Return the [x, y] coordinate for the center point of the cell that contains the specified text.  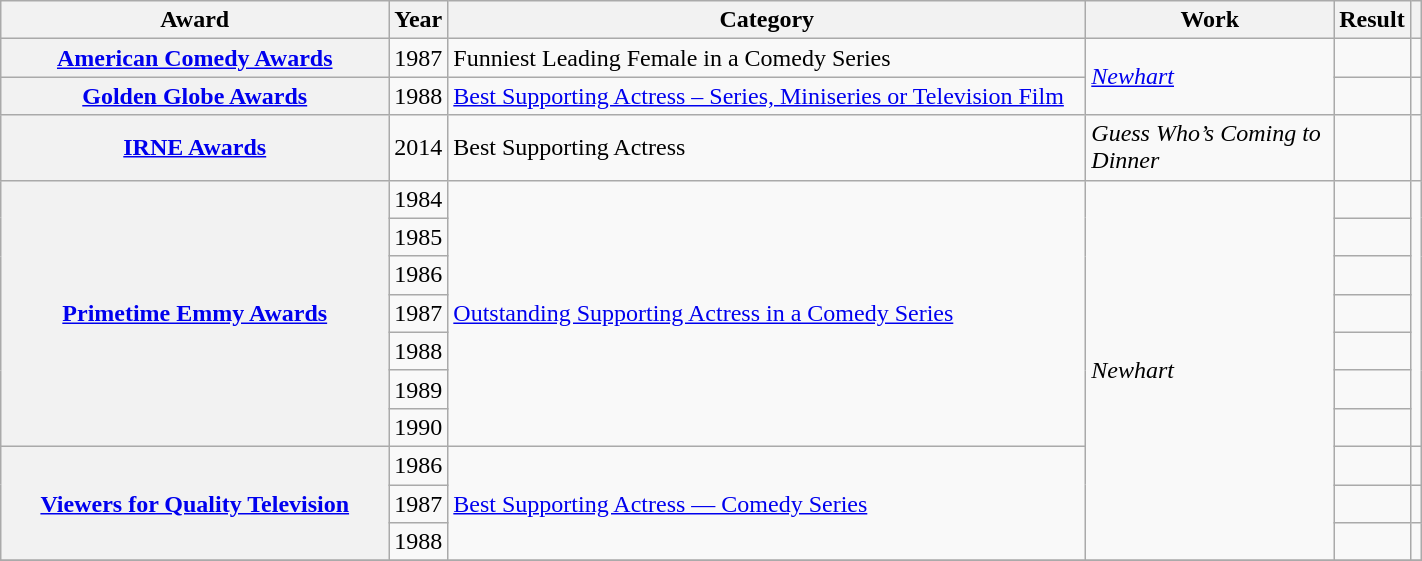
Work [1210, 20]
Best Supporting Actress [767, 148]
Year [418, 20]
IRNE Awards [195, 148]
Award [195, 20]
Funniest Leading Female in a Comedy Series [767, 58]
Category [767, 20]
American Comedy Awards [195, 58]
1985 [418, 237]
Golden Globe Awards [195, 96]
1984 [418, 199]
Best Supporting Actress — Comedy Series [767, 503]
1989 [418, 389]
Outstanding Supporting Actress in a Comedy Series [767, 313]
Guess Who’s Coming to Dinner [1210, 148]
Best Supporting Actress – Series, Miniseries or Television Film [767, 96]
1990 [418, 427]
Result [1372, 20]
2014 [418, 148]
Viewers for Quality Television [195, 503]
Primetime Emmy Awards [195, 313]
